Provide the (X, Y) coordinate of the cell's center where the given text is located.  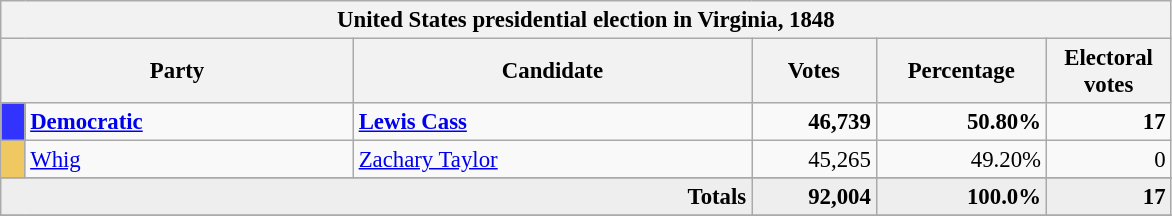
Whig (189, 160)
Party (178, 72)
Democratic (189, 122)
92,004 (814, 197)
Totals (376, 197)
Electoral votes (1108, 72)
Zachary Taylor (552, 160)
50.80% (961, 122)
0 (1108, 160)
46,739 (814, 122)
Percentage (961, 72)
45,265 (814, 160)
Candidate (552, 72)
Votes (814, 72)
100.0% (961, 197)
Lewis Cass (552, 122)
United States presidential election in Virginia, 1848 (586, 20)
49.20% (961, 160)
